From the cell containing the given text, extract its center point as (X, Y) coordinate. 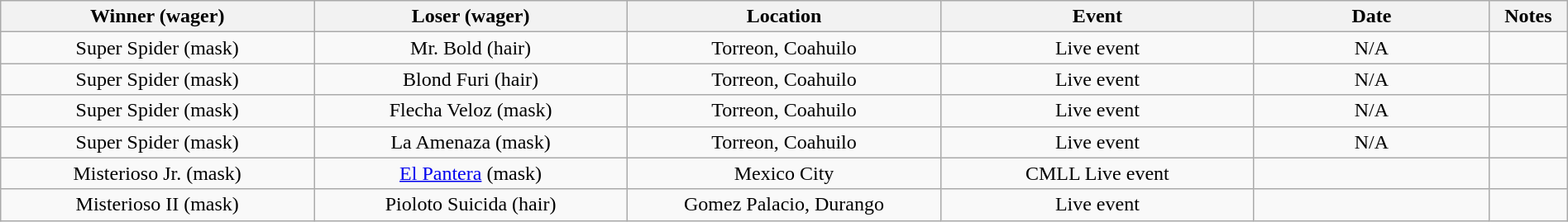
Event (1097, 17)
Pioloto Suicida (hair) (471, 205)
Mexico City (784, 173)
CMLL Live event (1097, 173)
Misterioso II (mask) (157, 205)
Date (1371, 17)
Location (784, 17)
El Pantera (mask) (471, 173)
Loser (wager) (471, 17)
Winner (wager) (157, 17)
Notes (1528, 17)
Gomez Palacio, Durango (784, 205)
La Amenaza (mask) (471, 142)
Misterioso Jr. (mask) (157, 173)
Mr. Bold (hair) (471, 48)
Blond Furi (hair) (471, 79)
Flecha Veloz (mask) (471, 111)
